Extract the [x, y] coordinate from the center of the cell holding the provided text.  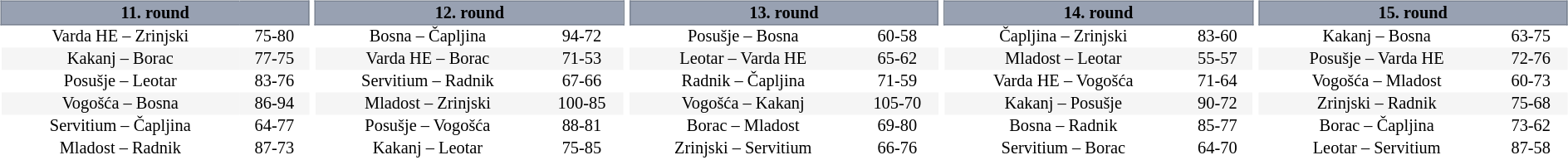
Kakanj – Posušje [1063, 104]
86-94 [274, 104]
72-76 [1531, 60]
Leotar – Servitium [1377, 149]
Čapljina – Zrinjski [1063, 36]
Servitium – Borac [1063, 149]
75-68 [1531, 104]
71-53 [581, 60]
75-85 [581, 149]
11. round [154, 12]
13. round [784, 12]
Radnik – Čapljina [742, 81]
64-70 [1218, 149]
Borac – Mladost [742, 126]
Zrinjski – Radnik [1377, 104]
Mladost – Leotar [1063, 60]
60-58 [897, 36]
73-62 [1531, 126]
105-70 [897, 104]
87-73 [274, 149]
Servitium – Čapljina [120, 126]
Posušje – Varda HE [1377, 60]
Borac – Čapljina [1377, 126]
Varda HE – Borac [428, 60]
65-62 [897, 60]
Mladost – Radnik [120, 149]
67-66 [581, 81]
Bosna – Radnik [1063, 126]
69-80 [897, 126]
Mladost – Zrinjski [428, 104]
Servitium – Radnik [428, 81]
71-59 [897, 81]
Bosna – Čapljina [428, 36]
Vogošća – Kakanj [742, 104]
Kakanj – Borac [120, 60]
77-75 [274, 60]
Posušje – Vogošća [428, 126]
Vogošća – Bosna [120, 104]
12. round [470, 12]
94-72 [581, 36]
88-81 [581, 126]
75-80 [274, 36]
90-72 [1218, 104]
60-73 [1531, 81]
55-57 [1218, 60]
71-64 [1218, 81]
100-85 [581, 104]
Posušje – Bosna [742, 36]
Varda HE – Vogošća [1063, 81]
Kakanj – Leotar [428, 149]
87-58 [1531, 149]
64-77 [274, 126]
66-76 [897, 149]
83-76 [274, 81]
83-60 [1218, 36]
Zrinjski – Servitium [742, 149]
14. round [1098, 12]
63-75 [1531, 36]
85-77 [1218, 126]
Vogošća – Mladost [1377, 81]
Varda HE – Zrinjski [120, 36]
Leotar – Varda HE [742, 60]
15. round [1414, 12]
Kakanj – Bosna [1377, 36]
Posušje – Leotar [120, 81]
